Search for the cell housing the specified text and yield its (x, y) center coordinate. 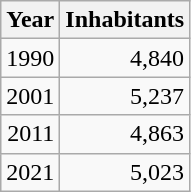
4,863 (125, 134)
2021 (30, 172)
5,023 (125, 172)
Year (30, 20)
2011 (30, 134)
2001 (30, 96)
5,237 (125, 96)
4,840 (125, 58)
1990 (30, 58)
Inhabitants (125, 20)
